Determine the [X, Y] coordinate at the center of the cell enclosing the given text.  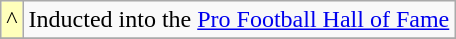
Inducted into the Pro Football Hall of Fame [239, 20]
^ [12, 20]
